Determine the (X, Y) coordinate at the center of the cell enclosing the given text.  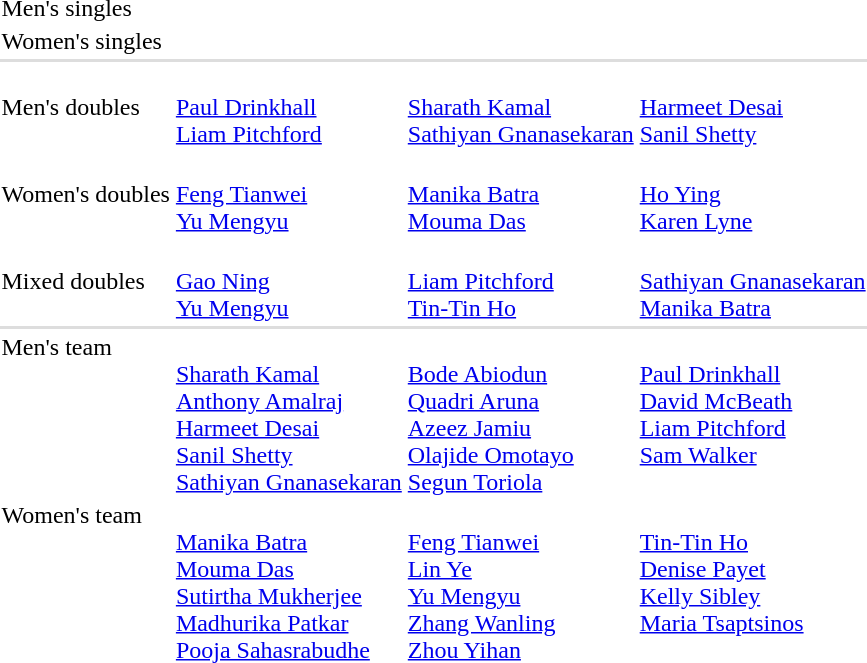
Women's doubles (86, 194)
Mixed doubles (86, 281)
Women's singles (86, 41)
Feng TianweiYu Mengyu (288, 194)
Liam PitchfordTin-Tin Ho (520, 281)
Sharath KamalSathiyan Gnanasekaran (520, 107)
Paul DrinkhallDavid McBeathLiam PitchfordSam Walker (752, 414)
Sharath KamalAnthony AmalrajHarmeet DesaiSanil ShettySathiyan Gnanasekaran (288, 414)
Men's team (86, 414)
Ho YingKaren Lyne (752, 194)
Sathiyan GnanasekaranManika Batra (752, 281)
Bode AbiodunQuadri ArunaAzeez JamiuOlajide OmotayoSegun Toriola (520, 414)
Men's doubles (86, 107)
Paul DrinkhallLiam Pitchford (288, 107)
Manika BatraMouma Das (520, 194)
Gao NingYu Mengyu (288, 281)
Harmeet DesaiSanil Shetty (752, 107)
